Scan for the cell matching the given text and deliver its (x, y) coordinate at center. 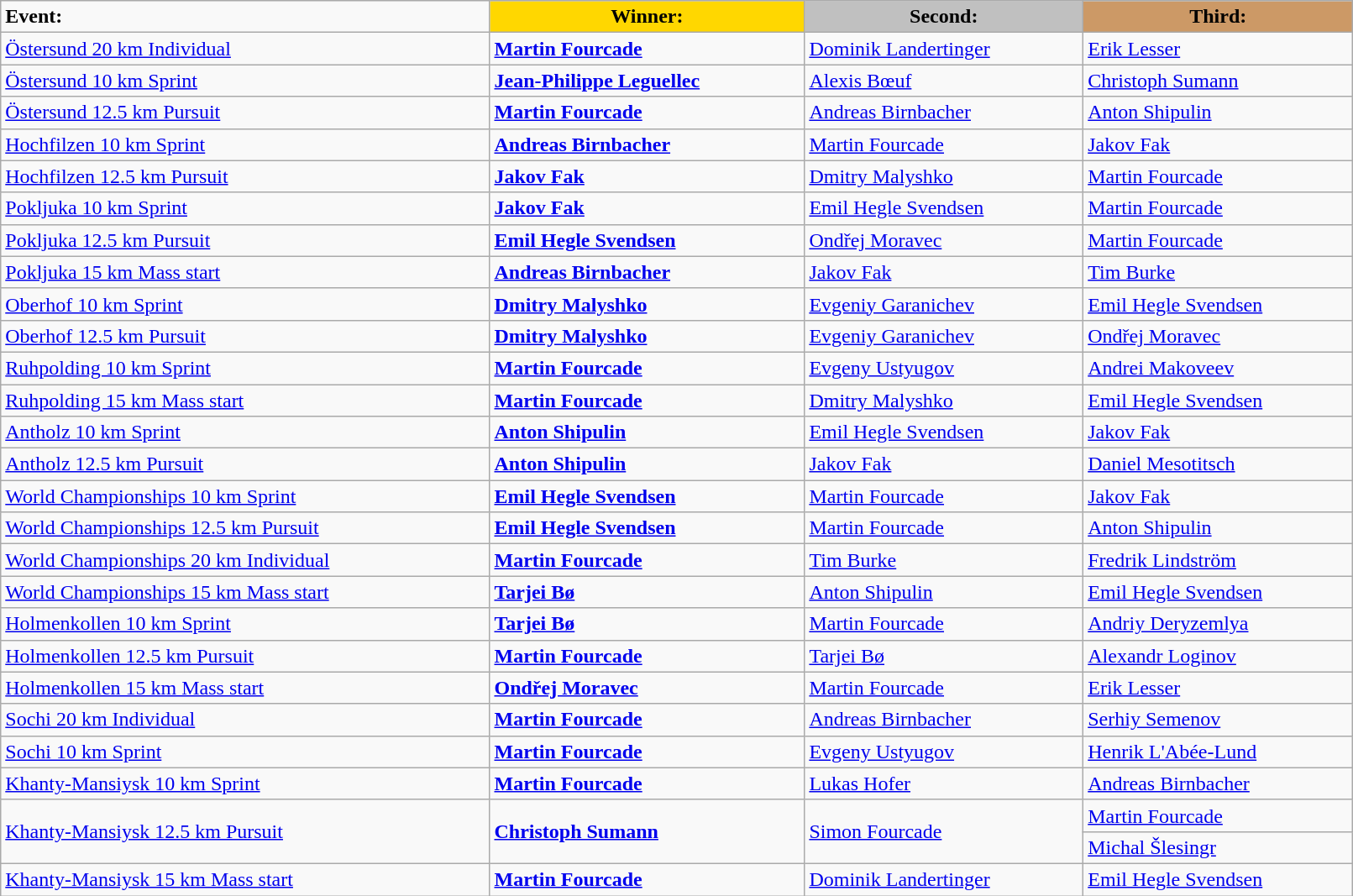
Ruhpolding 10 km Sprint (245, 368)
Ruhpolding 15 km Mass start (245, 401)
Holmenkollen 12.5 km Pursuit (245, 656)
Andriy Deryzemlya (1218, 624)
Östersund 12.5 km Pursuit (245, 113)
Östersund 10 km Sprint (245, 81)
Pokljuka 10 km Sprint (245, 208)
Lukas Hofer (944, 783)
Daniel Mesotitsch (1218, 464)
World Championships 12.5 km Pursuit (245, 528)
Antholz 10 km Sprint (245, 432)
Holmenkollen 10 km Sprint (245, 624)
Khanty-Mansiysk 15 km Mass start (245, 879)
Oberhof 12.5 km Pursuit (245, 336)
Serhiy Semenov (1218, 720)
Pokljuka 12.5 km Pursuit (245, 240)
Michal Šlesingr (1218, 847)
Fredrik Lindström (1218, 560)
Event: (245, 17)
World Championships 15 km Mass start (245, 592)
Jean-Philippe Leguellec (647, 81)
Holmenkollen 15 km Mass start (245, 688)
Pokljuka 15 km Mass start (245, 272)
Andrei Makoveev (1218, 368)
Hochfilzen 12.5 km Pursuit (245, 176)
World Championships 10 km Sprint (245, 496)
Third: (1218, 17)
Simon Fourcade (944, 831)
Oberhof 10 km Sprint (245, 304)
Sochi 10 km Sprint (245, 752)
Östersund 20 km Individual (245, 49)
Alexandr Loginov (1218, 656)
Henrik L'Abée-Lund (1218, 752)
Antholz 12.5 km Pursuit (245, 464)
Sochi 20 km Individual (245, 720)
Hochfilzen 10 km Sprint (245, 144)
Winner: (647, 17)
Khanty-Mansiysk 12.5 km Pursuit (245, 831)
World Championships 20 km Individual (245, 560)
Alexis Bœuf (944, 81)
Second: (944, 17)
Khanty-Mansiysk 10 km Sprint (245, 783)
